Determine the [X, Y] coordinate at the center of the cell enclosing the given text.  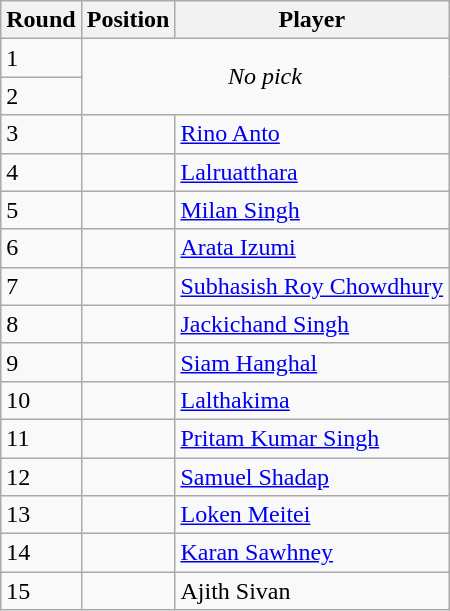
Rino Anto [312, 134]
Lalruatthara [312, 172]
Position [128, 20]
4 [41, 172]
10 [41, 400]
3 [41, 134]
Arata Izumi [312, 248]
Loken Meitei [312, 515]
Pritam Kumar Singh [312, 438]
Lalthakima [312, 400]
9 [41, 362]
Round [41, 20]
Jackichand Singh [312, 324]
11 [41, 438]
Samuel Shadap [312, 477]
Karan Sawhney [312, 553]
12 [41, 477]
6 [41, 248]
8 [41, 324]
5 [41, 210]
15 [41, 591]
Player [312, 20]
Ajith Sivan [312, 591]
1 [41, 58]
13 [41, 515]
7 [41, 286]
Siam Hanghal [312, 362]
Milan Singh [312, 210]
No pick [265, 77]
2 [41, 96]
Subhasish Roy Chowdhury [312, 286]
14 [41, 553]
